Provide the [x, y] coordinate of the cell's center where the given text is located.  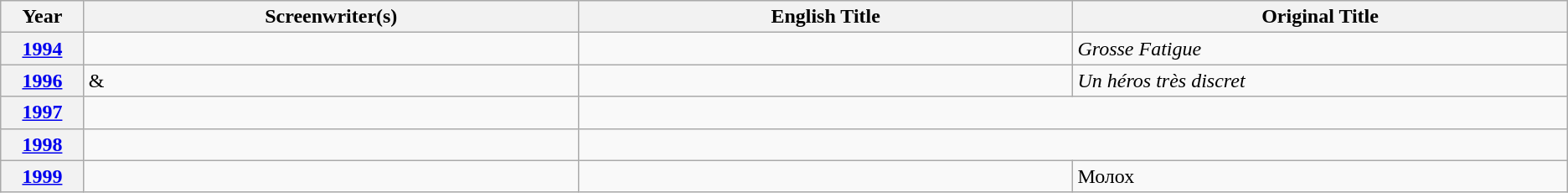
Screenwriter(s) [331, 17]
1997 [42, 112]
1994 [42, 49]
1998 [42, 144]
English Title [825, 17]
Year [42, 17]
Un héros très discret [1320, 81]
1996 [42, 81]
Молох [1320, 176]
& [331, 81]
Grosse Fatigue [1320, 49]
Original Title [1320, 17]
1999 [42, 176]
